Provide the [x, y] coordinate of the cell's center where the given text is located.  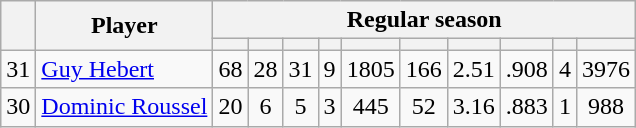
Regular season [424, 20]
9 [330, 69]
2.51 [474, 69]
1805 [370, 69]
Dominic Roussel [124, 107]
445 [370, 107]
3 [330, 107]
3.16 [474, 107]
Player [124, 26]
.883 [526, 107]
68 [230, 69]
28 [266, 69]
52 [424, 107]
30 [18, 107]
Guy Hebert [124, 69]
988 [606, 107]
166 [424, 69]
6 [266, 107]
1 [564, 107]
5 [300, 107]
.908 [526, 69]
3976 [606, 69]
4 [564, 69]
20 [230, 107]
